Detect which cell encompasses the target text, then output its [X, Y] center coordinate. 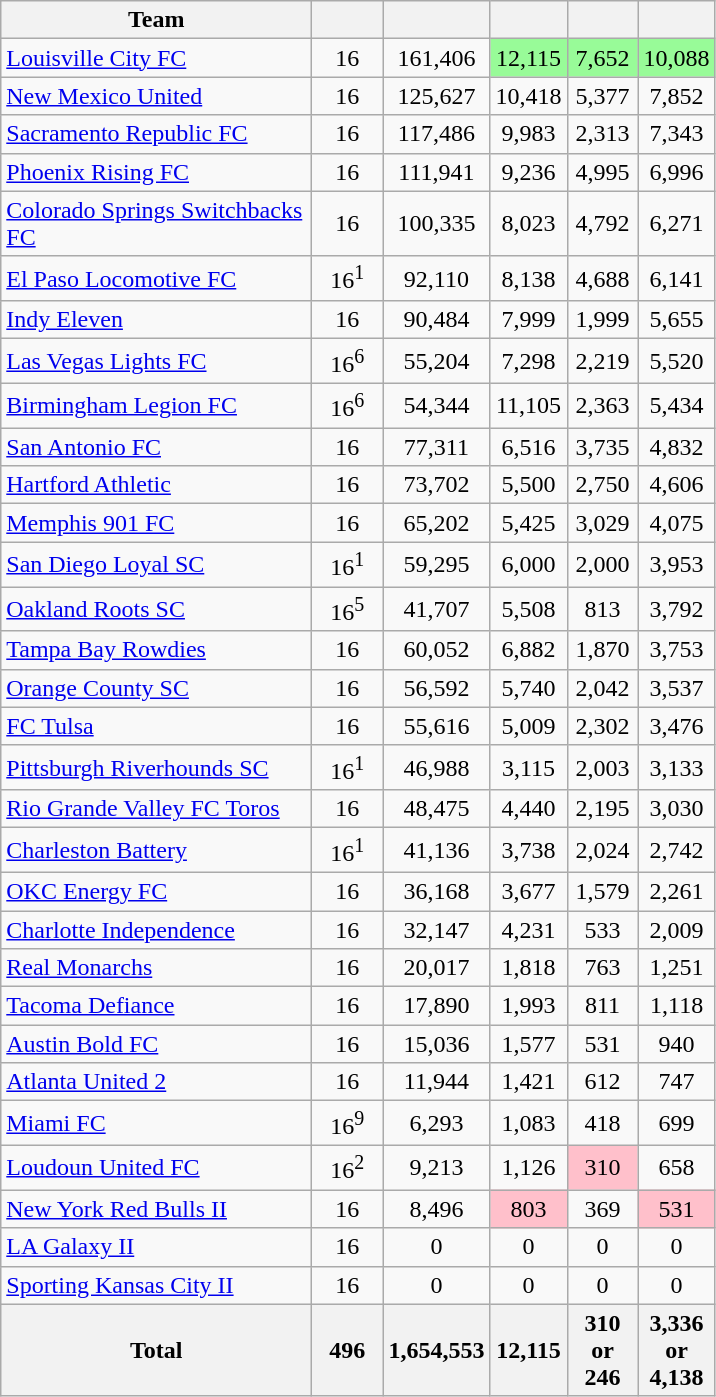
2,742 [676, 850]
2,313 [602, 134]
Birmingham Legion FC [156, 406]
1,993 [528, 1006]
5,655 [676, 320]
Atlanta United 2 [156, 1082]
6,141 [676, 278]
8,023 [528, 224]
3,537 [676, 688]
20,017 [436, 968]
5,508 [528, 610]
7,999 [528, 320]
Tacoma Defiance [156, 1006]
7,652 [602, 58]
1,421 [528, 1082]
36,168 [436, 892]
El Paso Locomotive FC [156, 278]
699 [676, 1124]
6,000 [528, 564]
Indy Eleven [156, 320]
658 [676, 1168]
6,882 [528, 650]
Loudoun United FC [156, 1168]
3,133 [676, 768]
162 [348, 1168]
3,735 [602, 447]
803 [528, 1209]
San Diego Loyal SC [156, 564]
5,425 [528, 523]
9,236 [528, 172]
7,298 [528, 362]
2,000 [602, 564]
3,753 [676, 650]
11,944 [436, 1082]
117,486 [436, 134]
5,377 [602, 96]
Hartford Athletic [156, 485]
9,213 [436, 1168]
165 [348, 610]
8,496 [436, 1209]
3,115 [528, 768]
Oakland Roots SC [156, 610]
6,516 [528, 447]
1,654,553 [436, 1350]
3,738 [528, 850]
4,995 [602, 172]
811 [602, 1006]
310 [602, 1168]
125,627 [436, 96]
Phoenix Rising FC [156, 172]
3,476 [676, 726]
Colorado Springs Switchbacks FC [156, 224]
369 [602, 1209]
612 [602, 1082]
940 [676, 1044]
2,042 [602, 688]
2,195 [602, 809]
7,343 [676, 134]
9,983 [528, 134]
1,577 [528, 1044]
77,311 [436, 447]
418 [602, 1124]
4,075 [676, 523]
Pittsburgh Riverhounds SC [156, 768]
6,996 [676, 172]
747 [676, 1082]
LA Galaxy II [156, 1247]
92,110 [436, 278]
6,293 [436, 1124]
Las Vegas Lights FC [156, 362]
5,009 [528, 726]
1,818 [528, 968]
161,406 [436, 58]
OKC Energy FC [156, 892]
100,335 [436, 224]
San Antonio FC [156, 447]
54,344 [436, 406]
New Mexico United [156, 96]
Sacramento Republic FC [156, 134]
10,418 [528, 96]
2,302 [602, 726]
4,606 [676, 485]
1,126 [528, 1168]
496 [348, 1350]
2,261 [676, 892]
8,138 [528, 278]
15,036 [436, 1044]
4,688 [602, 278]
2,003 [602, 768]
32,147 [436, 930]
FC Tulsa [156, 726]
11,105 [528, 406]
1,999 [602, 320]
Rio Grande Valley FC Toros [156, 809]
Tampa Bay Rowdies [156, 650]
763 [602, 968]
1,870 [602, 650]
Total [156, 1350]
65,202 [436, 523]
Team [156, 20]
1,251 [676, 968]
533 [602, 930]
1,118 [676, 1006]
2,024 [602, 850]
41,136 [436, 850]
3,677 [528, 892]
Louisville City FC [156, 58]
3,953 [676, 564]
55,616 [436, 726]
10,088 [676, 58]
90,484 [436, 320]
41,707 [436, 610]
Real Monarchs [156, 968]
5,740 [528, 688]
4,440 [528, 809]
1,083 [528, 1124]
3,029 [602, 523]
7,852 [676, 96]
2,750 [602, 485]
4,231 [528, 930]
Memphis 901 FC [156, 523]
55,204 [436, 362]
2,363 [602, 406]
Miami FC [156, 1124]
4,792 [602, 224]
3,792 [676, 610]
813 [602, 610]
3,336 or 4,138 [676, 1350]
4,832 [676, 447]
2,009 [676, 930]
5,500 [528, 485]
310 or 246 [602, 1350]
56,592 [436, 688]
Sporting Kansas City II [156, 1285]
6,271 [676, 224]
Charleston Battery [156, 850]
17,890 [436, 1006]
111,941 [436, 172]
169 [348, 1124]
46,988 [436, 768]
1,579 [602, 892]
Orange County SC [156, 688]
New York Red Bulls II [156, 1209]
59,295 [436, 564]
5,520 [676, 362]
5,434 [676, 406]
60,052 [436, 650]
2,219 [602, 362]
3,030 [676, 809]
Charlotte Independence [156, 930]
48,475 [436, 809]
Austin Bold FC [156, 1044]
73,702 [436, 485]
